Pinpoint the cell where the given text exists, returning its [X, Y] midpoint coordinate. 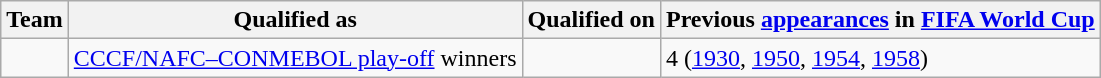
Team [35, 20]
Previous appearances in FIFA World Cup [880, 20]
Qualified on [591, 20]
Qualified as [295, 20]
4 (1930, 1950, 1954, 1958) [880, 58]
CCCF/NAFC–CONMEBOL play-off winners [295, 58]
